From the cell containing the given text, extract its center point as [X, Y] coordinate. 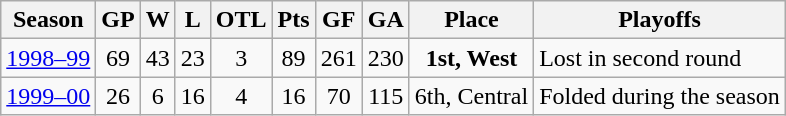
Season [48, 20]
26 [118, 96]
Playoffs [660, 20]
Pts [294, 20]
261 [338, 58]
6 [158, 96]
GF [338, 20]
89 [294, 58]
69 [118, 58]
Place [471, 20]
23 [192, 58]
L [192, 20]
Lost in second round [660, 58]
OTL [241, 20]
1999–00 [48, 96]
230 [386, 58]
W [158, 20]
Folded during the season [660, 96]
GA [386, 20]
70 [338, 96]
1998–99 [48, 58]
GP [118, 20]
3 [241, 58]
6th, Central [471, 96]
4 [241, 96]
1st, West [471, 58]
115 [386, 96]
43 [158, 58]
